Pinpoint the cell where the given text exists, returning its (X, Y) midpoint coordinate. 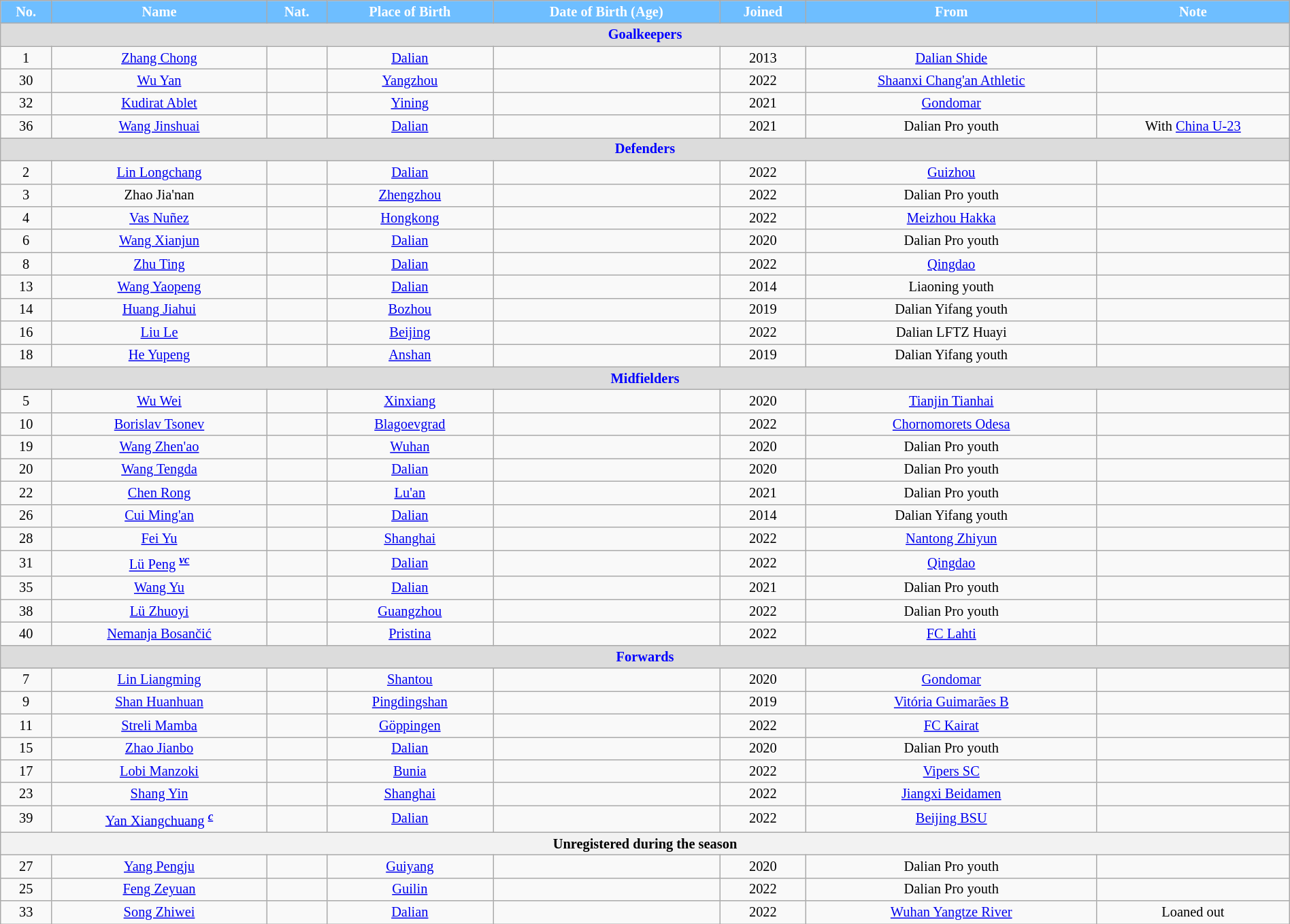
10 (26, 424)
Cui Ming'an (159, 516)
Lü Zhuoyi (159, 611)
32 (26, 103)
19 (26, 447)
8 (26, 264)
Tianjin Tianhai (951, 401)
With China U-23 (1193, 127)
Yang Pengju (159, 866)
Fei Yu (159, 538)
Goalkeepers (645, 35)
Nat. (297, 12)
Guangzhou (410, 611)
Beijing BSU (951, 819)
Kudirat Ablet (159, 103)
30 (26, 80)
4 (26, 218)
Wu Yan (159, 80)
Borislav Tsonev (159, 424)
Streli Mamba (159, 725)
Shan Huanhuan (159, 702)
7 (26, 680)
9 (26, 702)
18 (26, 355)
Chen Rong (159, 493)
33 (26, 912)
26 (26, 516)
Zhengzhou (410, 195)
Yan Xiangchuang c (159, 819)
Anshan (410, 355)
Guilin (410, 889)
35 (26, 588)
Shang Yin (159, 794)
Vas Nuñez (159, 218)
Bozhou (410, 310)
Note (1193, 12)
2013 (763, 58)
Wang Zhen'ao (159, 447)
15 (26, 748)
11 (26, 725)
Place of Birth (410, 12)
Wang Yaopeng (159, 286)
Jiangxi Beidamen (951, 794)
Song Zhiwei (159, 912)
Unregistered during the season (645, 844)
Wu Wei (159, 401)
38 (26, 611)
Hongkong (410, 218)
Name (159, 12)
3 (26, 195)
6 (26, 241)
Forwards (645, 657)
Guizhou (951, 172)
Wuhan (410, 447)
Shaanxi Chang'an Athletic (951, 80)
Vipers SC (951, 771)
Lobi Manzoki (159, 771)
36 (26, 127)
Xinxiang (410, 401)
Zhang Chong (159, 58)
Guiyang (410, 866)
Blagoevgrad (410, 424)
Lin Liangming (159, 680)
23 (26, 794)
Loaned out (1193, 912)
Lü Peng vc (159, 563)
13 (26, 286)
Nantong Zhiyun (951, 538)
17 (26, 771)
28 (26, 538)
Defenders (645, 149)
Yangzhou (410, 80)
Pristina (410, 633)
Wang Tengda (159, 469)
20 (26, 469)
25 (26, 889)
Liu Le (159, 333)
Bunia (410, 771)
Zhu Ting (159, 264)
Joined (763, 12)
Dalian LFTZ Huayi (951, 333)
Yining (410, 103)
Dalian Shide (951, 58)
Wang Yu (159, 588)
Pingdingshan (410, 702)
1 (26, 58)
Wang Xianjun (159, 241)
Meizhou Hakka (951, 218)
Lin Longchang (159, 172)
31 (26, 563)
Feng Zeyuan (159, 889)
Wuhan Yangtze River (951, 912)
Göppingen (410, 725)
FC Lahti (951, 633)
Liaoning youth (951, 286)
Lu'an (410, 493)
Chornomorets Odesa (951, 424)
From (951, 12)
He Yupeng (159, 355)
22 (26, 493)
Beijing (410, 333)
39 (26, 819)
Nemanja Bosančić (159, 633)
27 (26, 866)
Huang Jiahui (159, 310)
Wang Jinshuai (159, 127)
5 (26, 401)
FC Kairat (951, 725)
2 (26, 172)
14 (26, 310)
Zhao Jianbo (159, 748)
16 (26, 333)
Zhao Jia'nan (159, 195)
No. (26, 12)
40 (26, 633)
Shantou (410, 680)
Midfielders (645, 378)
Vitória Guimarães B (951, 702)
Date of Birth (Age) (607, 12)
